Return the (x, y) coordinate for the center point of the cell that contains the specified text.  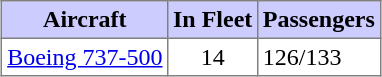
In Fleet (213, 20)
Passengers (319, 20)
Aircraft (85, 20)
Boeing 737-500 (85, 57)
14 (213, 57)
126/133 (319, 57)
